Provide the [x, y] coordinate of the cell's center where the given text is located.  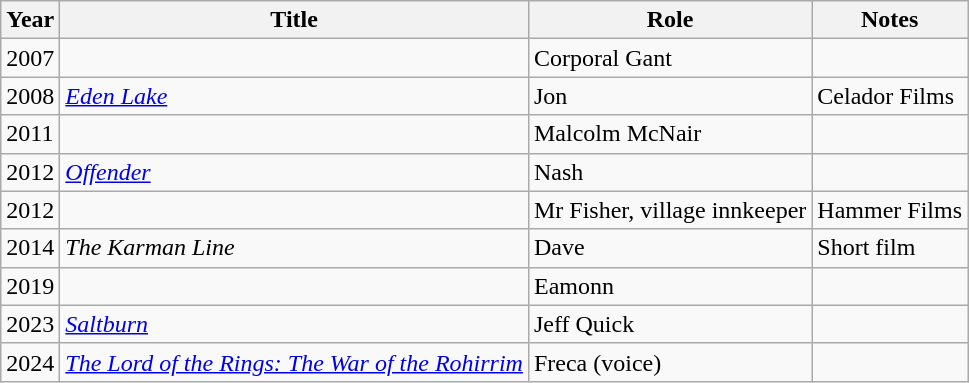
2014 [30, 248]
2007 [30, 58]
Celador Films [890, 96]
2023 [30, 324]
Mr Fisher, village innkeeper [670, 210]
Title [294, 20]
Notes [890, 20]
2011 [30, 134]
Freca (voice) [670, 362]
2008 [30, 96]
Malcolm McNair [670, 134]
Saltburn [294, 324]
Jon [670, 96]
2019 [30, 286]
The Lord of the Rings: The War of the Rohirrim [294, 362]
Jeff Quick [670, 324]
The Karman Line [294, 248]
Year [30, 20]
Offender [294, 172]
Nash [670, 172]
Role [670, 20]
Hammer Films [890, 210]
Eamonn [670, 286]
Eden Lake [294, 96]
Corporal Gant [670, 58]
2024 [30, 362]
Dave [670, 248]
Short film [890, 248]
